Pinpoint the cell where the given text exists, returning its (X, Y) midpoint coordinate. 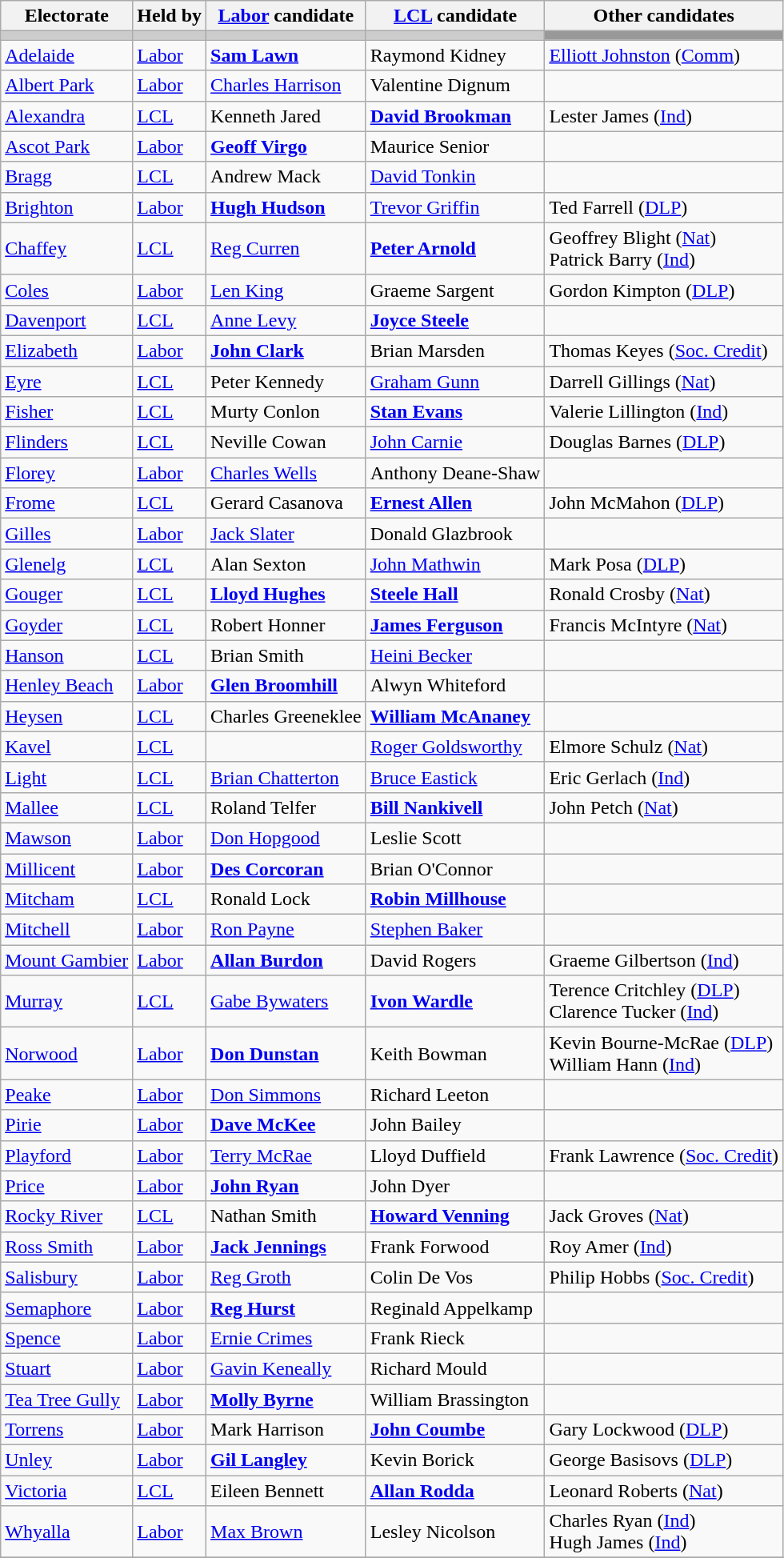
John McMahon (DLP) (664, 503)
Kavel (67, 747)
Mark Harrison (286, 1430)
Jack Jennings (286, 1247)
Roger Goldsworthy (455, 747)
Lloyd Hughes (286, 595)
Ronald Lock (286, 899)
Reginald Appelkamp (455, 1308)
Ron Payne (286, 930)
Molly Byrne (286, 1400)
Murray (67, 1002)
Mawson (67, 838)
LCL candidate (455, 16)
Robin Millhouse (455, 899)
Anthony Deane-Shaw (455, 473)
Unley (67, 1460)
Donald Glazbrook (455, 534)
Joyce Steele (455, 320)
Leonard Roberts (Nat) (664, 1491)
Pirie (67, 1125)
Trevor Griffin (455, 207)
Gary Lockwood (DLP) (664, 1430)
Stephen Baker (455, 930)
Heini Becker (455, 655)
Graham Gunn (455, 382)
Elmore Schulz (Nat) (664, 747)
David Brookman (455, 116)
Len King (286, 290)
Don Dunstan (286, 1053)
Mitchell (67, 930)
Frank Rieck (455, 1338)
Frank Forwood (455, 1247)
Glen Broomhill (286, 686)
John Petch (Nat) (664, 807)
Richard Leeton (455, 1095)
Jack Groves (Nat) (664, 1216)
Ascot Park (67, 146)
Douglas Barnes (DLP) (664, 443)
Ernie Crimes (286, 1338)
Gouger (67, 595)
Colin De Vos (455, 1277)
Heysen (67, 716)
Bragg (67, 177)
Albert Park (67, 86)
Florey (67, 473)
Mark Posa (DLP) (664, 564)
Kevin Borick (455, 1460)
Allan Burdon (286, 960)
Salisbury (67, 1277)
Brighton (67, 207)
Adelaide (67, 55)
Chaffey (67, 248)
Valentine Dignum (455, 86)
John Ryan (286, 1186)
Gilles (67, 534)
Des Corcoran (286, 868)
John Dyer (455, 1186)
William McAnaney (455, 716)
Fisher (67, 412)
Steele Hall (455, 595)
Nathan Smith (286, 1216)
Robert Honner (286, 625)
Reg Groth (286, 1277)
Don Hopgood (286, 838)
Geoffrey Blight (Nat) Patrick Barry (Ind) (664, 248)
Semaphore (67, 1308)
Leslie Scott (455, 838)
Richard Mould (455, 1368)
Torrens (67, 1430)
John Clark (286, 350)
Gabe Bywaters (286, 1002)
Charles Harrison (286, 86)
Stan Evans (455, 412)
Graeme Gilbertson (Ind) (664, 960)
Reg Hurst (286, 1308)
Henley Beach (67, 686)
Goyder (67, 625)
Dave McKee (286, 1125)
Playford (67, 1155)
Thomas Keyes (Soc. Credit) (664, 350)
Roland Telfer (286, 807)
Keith Bowman (455, 1053)
Held by (170, 16)
William Brassington (455, 1400)
Gerard Casanova (286, 503)
Brian Chatterton (286, 777)
Graeme Sargent (455, 290)
Lester James (Ind) (664, 116)
Lesley Nicolson (455, 1532)
Gil Langley (286, 1460)
Sam Lawn (286, 55)
Peake (67, 1095)
Valerie Lillington (Ind) (664, 412)
Davenport (67, 320)
John Bailey (455, 1125)
Don Simmons (286, 1095)
Eric Gerlach (Ind) (664, 777)
Coles (67, 290)
Eileen Bennett (286, 1491)
Peter Kennedy (286, 382)
Stuart (67, 1368)
Electorate (67, 16)
John Carnie (455, 443)
Millicent (67, 868)
Frank Lawrence (Soc. Credit) (664, 1155)
Brian Smith (286, 655)
Peter Arnold (455, 248)
Reg Curren (286, 248)
Mallee (67, 807)
Terence Critchley (DLP) Clarence Tucker (Ind) (664, 1002)
Other candidates (664, 16)
Philip Hobbs (Soc. Credit) (664, 1277)
Alwyn Whiteford (455, 686)
Brian Marsden (455, 350)
Max Brown (286, 1532)
Norwood (67, 1053)
Darrell Gillings (Nat) (664, 382)
Gavin Keneally (286, 1368)
Kevin Bourne-McRae (DLP) William Hann (Ind) (664, 1053)
Whyalla (67, 1532)
James Ferguson (455, 625)
Alexandra (67, 116)
John Mathwin (455, 564)
Raymond Kidney (455, 55)
Anne Levy (286, 320)
Maurice Senior (455, 146)
John Coumbe (455, 1430)
Brian O'Connor (455, 868)
Mitcham (67, 899)
Ernest Allen (455, 503)
Kenneth Jared (286, 116)
Hanson (67, 655)
Tea Tree Gully (67, 1400)
George Basisovs (DLP) (664, 1460)
Andrew Mack (286, 177)
Charles Wells (286, 473)
Frome (67, 503)
Roy Amer (Ind) (664, 1247)
Ronald Crosby (Nat) (664, 595)
Elliott Johnston (Comm) (664, 55)
Hugh Hudson (286, 207)
Glenelg (67, 564)
Eyre (67, 382)
Spence (67, 1338)
Ted Farrell (DLP) (664, 207)
Victoria (67, 1491)
Gordon Kimpton (DLP) (664, 290)
Jack Slater (286, 534)
Ross Smith (67, 1247)
Allan Rodda (455, 1491)
Murty Conlon (286, 412)
Charles Greeneklee (286, 716)
David Rogers (455, 960)
Howard Venning (455, 1216)
Ivon Wardle (455, 1002)
Price (67, 1186)
Bruce Eastick (455, 777)
David Tonkin (455, 177)
Labor candidate (286, 16)
Alan Sexton (286, 564)
Bill Nankivell (455, 807)
Lloyd Duffield (455, 1155)
Terry McRae (286, 1155)
Neville Cowan (286, 443)
Elizabeth (67, 350)
Francis McIntyre (Nat) (664, 625)
Charles Ryan (Ind) Hugh James (Ind) (664, 1532)
Geoff Virgo (286, 146)
Rocky River (67, 1216)
Light (67, 777)
Mount Gambier (67, 960)
Flinders (67, 443)
